Output the [x, y] coordinate of the center of the cell containing the given text.  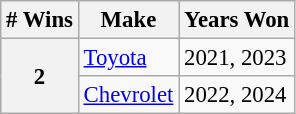
Years Won [237, 20]
Chevrolet [128, 95]
2 [40, 76]
2022, 2024 [237, 95]
Make [128, 20]
2021, 2023 [237, 58]
Toyota [128, 58]
# Wins [40, 20]
